Capture the cell that displays the provided text and extract its [x, y] central coordinate. 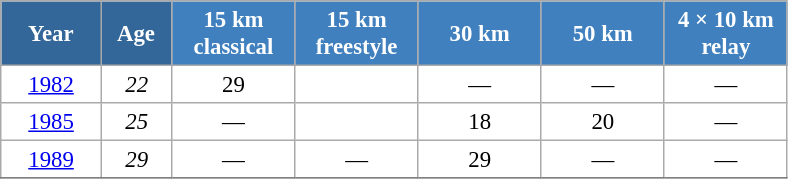
25 [136, 122]
18 [480, 122]
1985 [52, 122]
Year [52, 34]
Age [136, 34]
22 [136, 85]
20 [602, 122]
30 km [480, 34]
50 km [602, 34]
15 km freestyle [356, 34]
4 × 10 km relay [726, 34]
1989 [52, 160]
1982 [52, 85]
15 km classical [234, 34]
